Identify which cell holds the provided text, then report its (x, y) central coordinate. 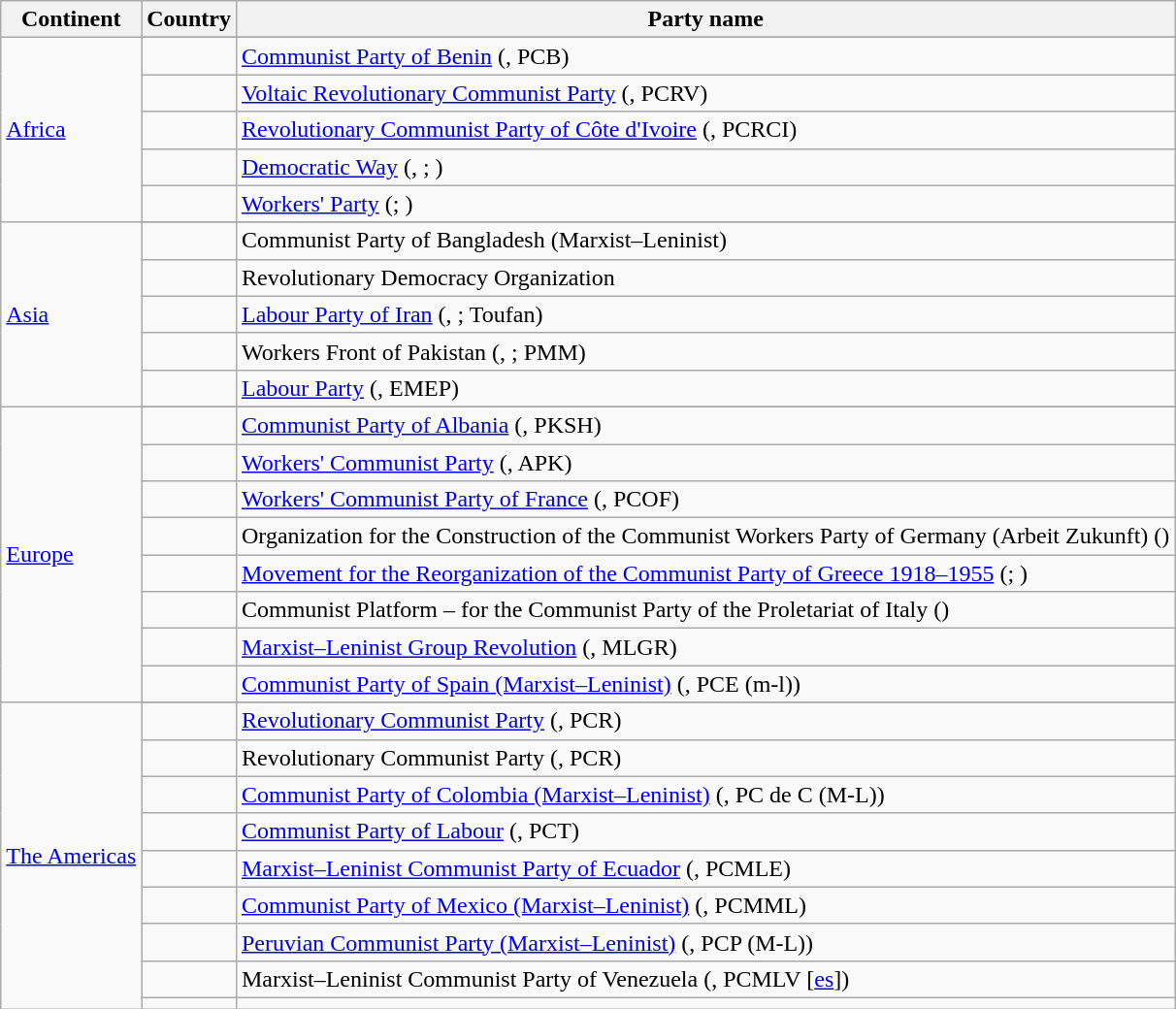
Voltaic Revolutionary Communist Party (, PCRV) (704, 93)
Communist Party of Spain (Marxist–Leninist) (, PCE (m-l)) (704, 684)
Marxist–Leninist Communist Party of Ecuador (, PCMLE) (704, 868)
Workers Front of Pakistan (, ; PMM) (704, 351)
The Americas (72, 856)
Revolutionary Democracy Organization (704, 277)
Democratic Way (, ; ) (704, 167)
Organization for the Construction of the Communist Workers Party of Germany (Arbeit Zukunft) () (704, 537)
Europe (72, 554)
Continent (72, 19)
Communist Party of Mexico (Marxist–Leninist) (, PCMML) (704, 905)
Labour Party of Iran (, ; Toufan) (704, 314)
Workers' Communist Party (, APK) (704, 463)
Communist Platform – for the Communist Party of the Proletariat of Italy () (704, 610)
Workers' Party (; ) (704, 204)
Country (189, 19)
Workers' Communist Party of France (, PCOF) (704, 500)
Marxist–Leninist Communist Party of Venezuela (, PCMLV [es]) (704, 979)
Asia (72, 314)
Party name (704, 19)
Africa (72, 130)
Marxist–Leninist Group Revolution (, MLGR) (704, 647)
Revolutionary Communist Party of Côte d'Ivoire (, PCRCI) (704, 130)
Communist Party of Labour (, PCT) (704, 831)
Communist Party of Albania (, PKSH) (704, 425)
Communist Party of Colombia (Marxist–Leninist) (, PC de C (M-L)) (704, 795)
Peruvian Communist Party (Marxist–Leninist) (, PCP (M-L)) (704, 942)
Labour Party (, EMEP) (704, 388)
Communist Party of Benin (, PCB) (704, 56)
Communist Party of Bangladesh (Marxist–Leninist) (704, 241)
Movement for the Reorganization of the Communist Party of Greece 1918–1955 (; ) (704, 573)
